Output the [X, Y] coordinate of the center of the cell containing the given text.  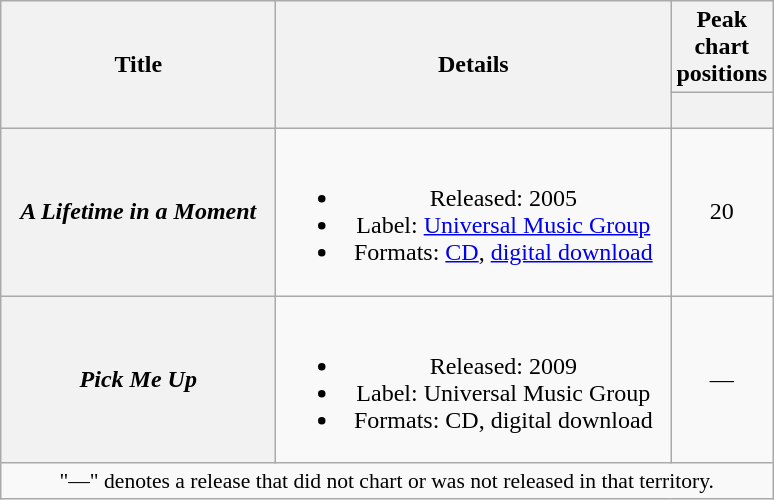
Released: 2009Label: Universal Music GroupFormats: CD, digital download [474, 380]
Details [474, 65]
Peak chart positions [722, 47]
20 [722, 212]
"—" denotes a release that did not chart or was not released in that territory. [387, 481]
Pick Me Up [138, 380]
— [722, 380]
A Lifetime in a Moment [138, 212]
Released: 2005Label: Universal Music GroupFormats: CD, digital download [474, 212]
Title [138, 65]
